Search for the cell housing the specified text and yield its (x, y) center coordinate. 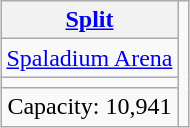
Spaladium Arena (90, 58)
Capacity: 10,941 (90, 107)
Split (90, 20)
